Return the (x, y) coordinate for the center point of the cell that contains the specified text.  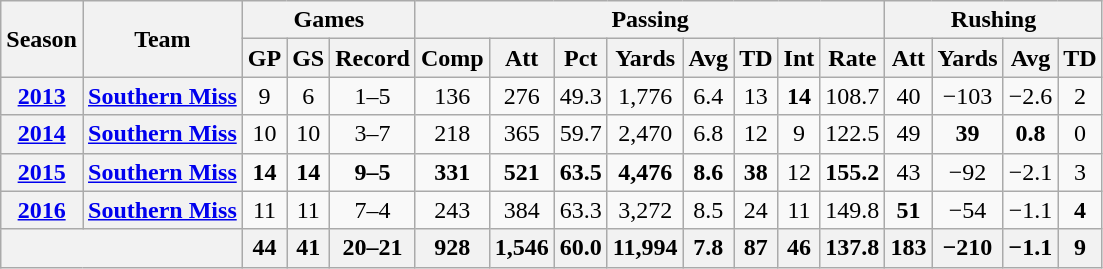
−54 (968, 210)
51 (908, 210)
Games (328, 20)
−210 (968, 248)
44 (264, 248)
49 (908, 134)
59.7 (580, 134)
2013 (42, 96)
331 (452, 172)
Comp (452, 58)
GS (308, 58)
183 (908, 248)
GP (264, 58)
38 (756, 172)
Int (799, 58)
11,994 (645, 248)
Rate (852, 58)
Record (373, 58)
122.5 (852, 134)
43 (908, 172)
928 (452, 248)
6 (308, 96)
2 (1080, 96)
−103 (968, 96)
6.8 (708, 134)
46 (799, 248)
2014 (42, 134)
1,546 (522, 248)
Season (42, 39)
218 (452, 134)
7–4 (373, 210)
−92 (968, 172)
−2.6 (1030, 96)
13 (756, 96)
6.4 (708, 96)
63.3 (580, 210)
39 (968, 134)
24 (756, 210)
155.2 (852, 172)
243 (452, 210)
2016 (42, 210)
3–7 (373, 134)
2,470 (645, 134)
0.8 (1030, 134)
108.7 (852, 96)
Passing (650, 20)
Team (162, 39)
87 (756, 248)
20–21 (373, 248)
Rushing (994, 20)
60.0 (580, 248)
521 (522, 172)
365 (522, 134)
8.5 (708, 210)
276 (522, 96)
1,776 (645, 96)
137.8 (852, 248)
−2.1 (1030, 172)
384 (522, 210)
0 (1080, 134)
7.8 (708, 248)
149.8 (852, 210)
4,476 (645, 172)
41 (308, 248)
63.5 (580, 172)
2015 (42, 172)
3 (1080, 172)
3,272 (645, 210)
1–5 (373, 96)
8.6 (708, 172)
136 (452, 96)
4 (1080, 210)
9–5 (373, 172)
Pct (580, 58)
40 (908, 96)
49.3 (580, 96)
